Locate the cell with the specified text and output its (X, Y) center coordinate. 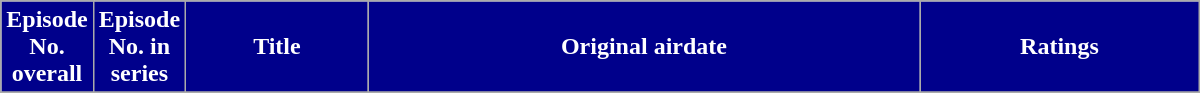
Ratings (1060, 47)
Episode No.overall (47, 47)
Episode No. inseries (139, 47)
Original airdate (644, 47)
Title (278, 47)
